From the cell containing the given text, extract its center point as [X, Y] coordinate. 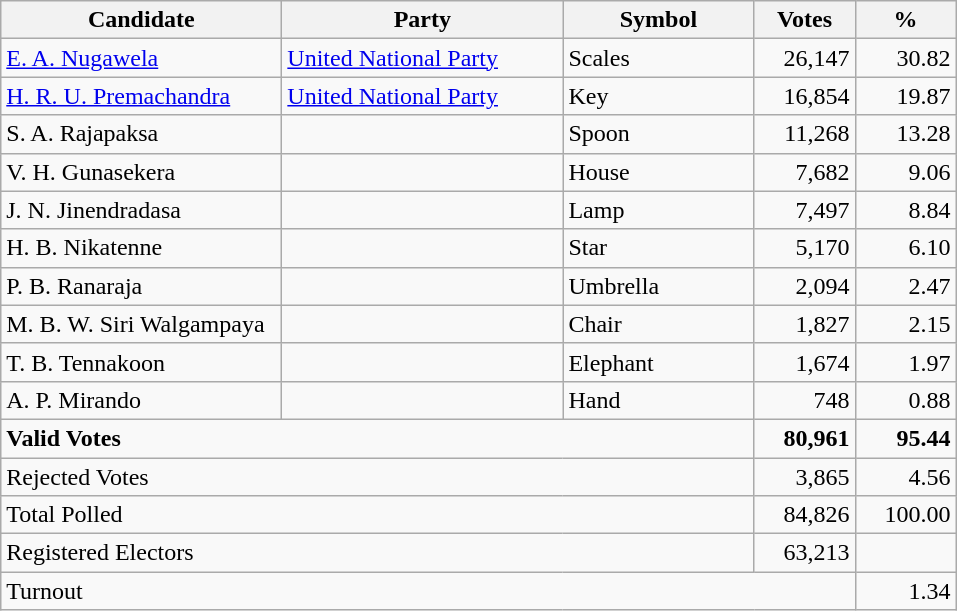
6.10 [906, 248]
Scales [658, 58]
V. H. Gunasekera [142, 172]
19.87 [906, 96]
Turnout [428, 591]
Hand [658, 400]
100.00 [906, 515]
S. A. Rajapaksa [142, 134]
1.34 [906, 591]
4.56 [906, 477]
Party [422, 20]
Rejected Votes [378, 477]
11,268 [804, 134]
E. A. Nugawela [142, 58]
0.88 [906, 400]
Umbrella [658, 286]
2.15 [906, 324]
Registered Electors [378, 553]
7,682 [804, 172]
H. B. Nikatenne [142, 248]
Chair [658, 324]
Star [658, 248]
Key [658, 96]
2,094 [804, 286]
J. N. Jinendradasa [142, 210]
63,213 [804, 553]
Valid Votes [378, 438]
Lamp [658, 210]
5,170 [804, 248]
16,854 [804, 96]
Votes [804, 20]
Total Polled [378, 515]
7,497 [804, 210]
M. B. W. Siri Walgampaya [142, 324]
84,826 [804, 515]
% [906, 20]
Spoon [658, 134]
1,827 [804, 324]
H. R. U. Premachandra [142, 96]
26,147 [804, 58]
3,865 [804, 477]
Elephant [658, 362]
P. B. Ranaraja [142, 286]
Candidate [142, 20]
95.44 [906, 438]
748 [804, 400]
13.28 [906, 134]
30.82 [906, 58]
9.06 [906, 172]
8.84 [906, 210]
T. B. Tennakoon [142, 362]
House [658, 172]
2.47 [906, 286]
80,961 [804, 438]
1,674 [804, 362]
A. P. Mirando [142, 400]
Symbol [658, 20]
1.97 [906, 362]
